Locate the cell with the specified text and output its [x, y] center coordinate. 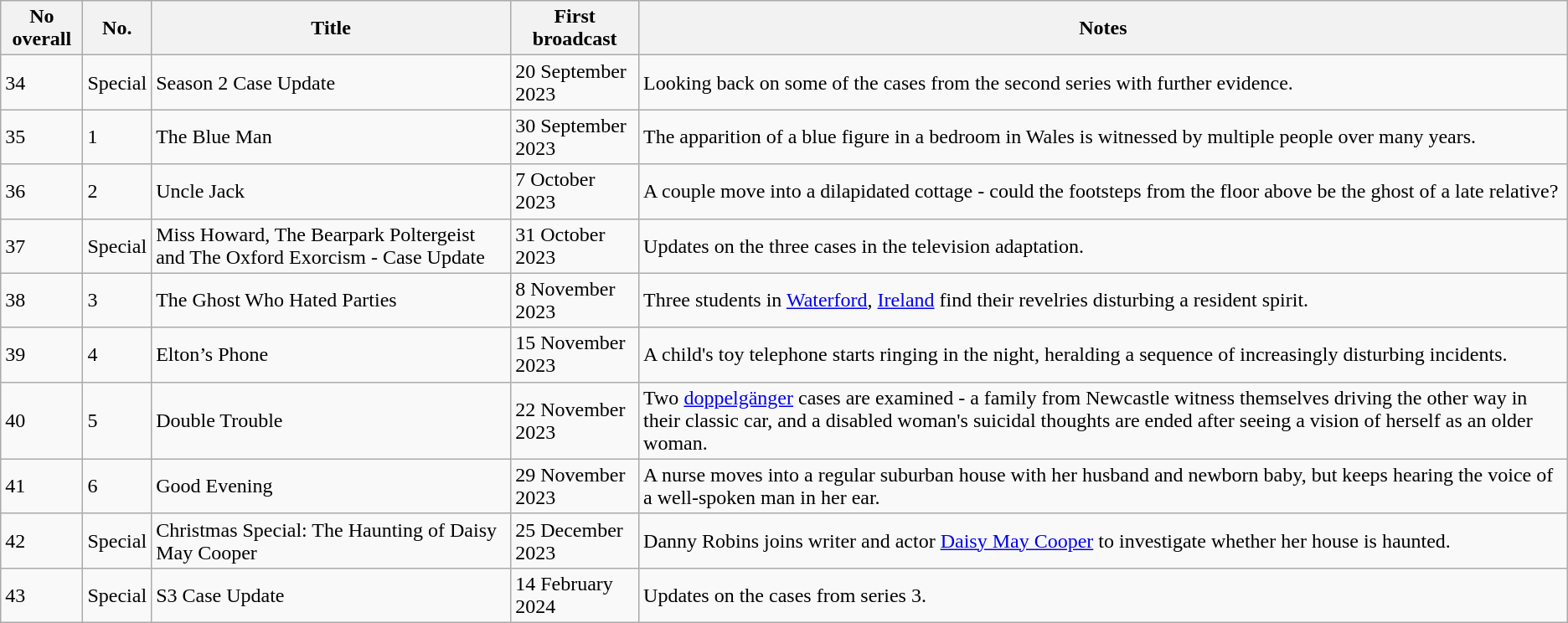
34 [42, 82]
The apparition of a blue figure in a bedroom in Wales is witnessed by multiple people over many years. [1104, 137]
Updates on the three cases in the television adaptation. [1104, 246]
Three students in Waterford, Ireland find their revelries disturbing a resident spirit. [1104, 300]
Christmas Special: The Haunting of Daisy May Cooper [332, 541]
40 [42, 420]
22 November 2023 [575, 420]
Title [332, 28]
25 December 2023 [575, 541]
A nurse moves into a regular suburban house with her husband and newborn baby, but keeps hearing the voice of a well-spoken man in her ear. [1104, 486]
Double Trouble [332, 420]
29 November 2023 [575, 486]
The Ghost Who Hated Parties [332, 300]
43 [42, 595]
15 November 2023 [575, 355]
Good Evening [332, 486]
31 October 2023 [575, 246]
S3 Case Update [332, 595]
Uncle Jack [332, 191]
The Blue Man [332, 137]
36 [42, 191]
42 [42, 541]
41 [42, 486]
Season 2 Case Update [332, 82]
Updates on the cases from series 3. [1104, 595]
No overall [42, 28]
30 September 2023 [575, 137]
3 [117, 300]
2 [117, 191]
4 [117, 355]
37 [42, 246]
A child's toy telephone starts ringing in the night, heralding a sequence of increasingly disturbing incidents. [1104, 355]
Miss Howard, The Bearpark Poltergeist and The Oxford Exorcism - Case Update [332, 246]
38 [42, 300]
5 [117, 420]
20 September 2023 [575, 82]
A couple move into a dilapidated cottage - could the footsteps from the floor above be the ghost of a late relative? [1104, 191]
No. [117, 28]
6 [117, 486]
First broadcast [575, 28]
Danny Robins joins writer and actor Daisy May Cooper to investigate whether her house is haunted. [1104, 541]
8 November 2023 [575, 300]
Looking back on some of the cases from the second series with further evidence. [1104, 82]
1 [117, 137]
7 October 2023 [575, 191]
39 [42, 355]
Notes [1104, 28]
35 [42, 137]
14 February 2024 [575, 595]
Elton’s Phone [332, 355]
